Pinpoint the cell where the given text exists, returning its [x, y] midpoint coordinate. 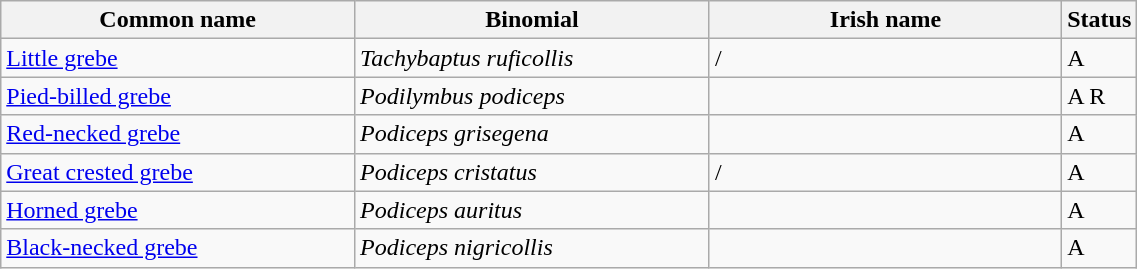
Status [1100, 20]
Horned grebe [178, 210]
Tachybaptus ruficollis [532, 58]
A R [1100, 96]
Podiceps cristatus [532, 172]
Pied-billed grebe [178, 96]
Irish name [885, 20]
Little grebe [178, 58]
Common name [178, 20]
Red-necked grebe [178, 134]
Black-necked grebe [178, 248]
Binomial [532, 20]
Podiceps grisegena [532, 134]
Podilymbus podiceps [532, 96]
Podiceps auritus [532, 210]
Great crested grebe [178, 172]
Podiceps nigricollis [532, 248]
